Return the [X, Y] coordinate for the center point of the cell that contains the specified text.  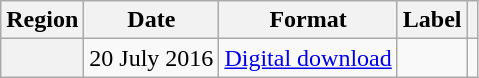
20 July 2016 [152, 58]
Label [432, 20]
Digital download [308, 58]
Date [152, 20]
Format [308, 20]
Region [42, 20]
